Find where the given text appears and provide that cell's center as (x, y) coordinate. 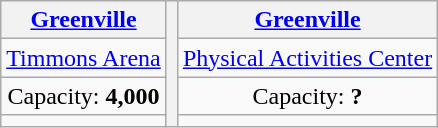
Physical Activities Center (307, 58)
Capacity: 4,000 (84, 96)
Capacity: ? (307, 96)
Timmons Arena (84, 58)
